Pinpoint the cell where the given text exists, returning its (X, Y) midpoint coordinate. 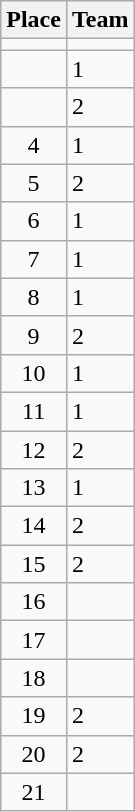
11 (34, 411)
Place (34, 20)
7 (34, 259)
21 (34, 792)
15 (34, 564)
19 (34, 716)
6 (34, 221)
5 (34, 183)
9 (34, 335)
4 (34, 145)
18 (34, 678)
13 (34, 488)
8 (34, 297)
14 (34, 526)
10 (34, 373)
16 (34, 602)
17 (34, 640)
12 (34, 449)
20 (34, 754)
Team (100, 20)
